Return the [X, Y] coordinate for the center point of the cell that contains the specified text.  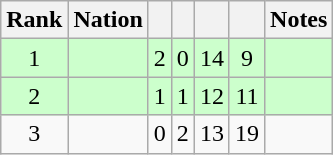
Rank [34, 20]
19 [246, 134]
3 [34, 134]
13 [212, 134]
11 [246, 96]
Nation [108, 20]
12 [212, 96]
14 [212, 58]
Notes [299, 20]
9 [246, 58]
